Return [x, y] of the center of cell containing provided text 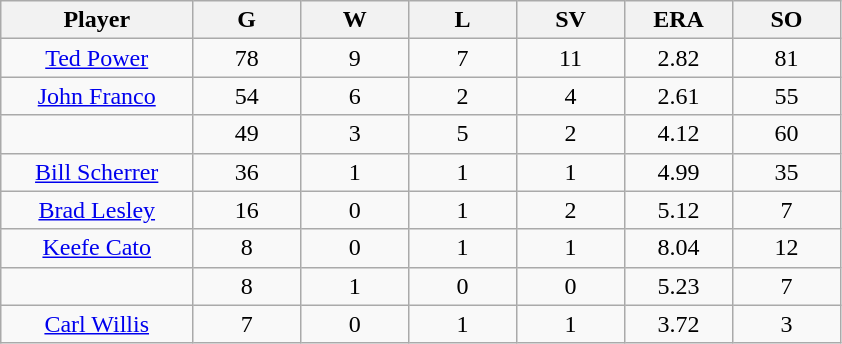
8.04 [679, 248]
4.12 [679, 134]
35 [786, 172]
5.12 [679, 210]
81 [786, 58]
2.61 [679, 96]
9 [355, 58]
SV [571, 20]
78 [247, 58]
2.82 [679, 58]
36 [247, 172]
5 [463, 134]
G [247, 20]
Brad Lesley [97, 210]
4 [571, 96]
5.23 [679, 286]
Ted Power [97, 58]
12 [786, 248]
Keefe Cato [97, 248]
ERA [679, 20]
L [463, 20]
49 [247, 134]
11 [571, 58]
W [355, 20]
6 [355, 96]
John Franco [97, 96]
60 [786, 134]
55 [786, 96]
4.99 [679, 172]
3.72 [679, 324]
SO [786, 20]
Player [97, 20]
Carl Willis [97, 324]
54 [247, 96]
Bill Scherrer [97, 172]
16 [247, 210]
